Output the (x, y) coordinate of the center of the cell containing the given text.  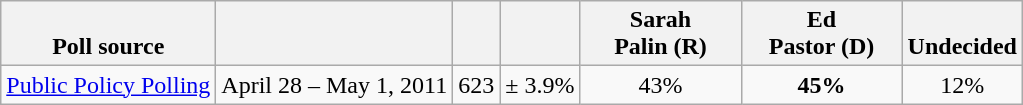
Undecided (962, 34)
± 3.9% (540, 85)
45% (822, 85)
Poll source (108, 34)
SarahPalin (R) (660, 34)
623 (476, 85)
Public Policy Polling (108, 85)
43% (660, 85)
April 28 – May 1, 2011 (334, 85)
12% (962, 85)
EdPastor (D) (822, 34)
